Determine the [x, y] coordinate at the center of the cell enclosing the given text.  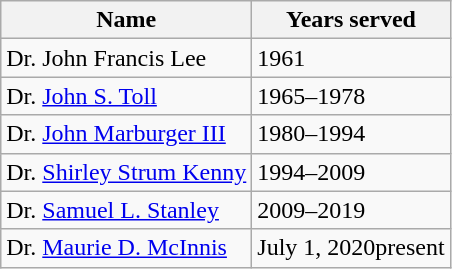
Dr. Samuel L. Stanley [126, 210]
Dr. John Marburger III [126, 134]
1980–1994 [351, 134]
Name [126, 20]
1994–2009 [351, 172]
Dr. Maurie D. McInnis [126, 248]
Years served [351, 20]
July 1, 2020present [351, 248]
1961 [351, 58]
Dr. Shirley Strum Kenny [126, 172]
1965–1978 [351, 96]
Dr. John Francis Lee [126, 58]
Dr. John S. Toll [126, 96]
2009–2019 [351, 210]
